Locate the cell with the specified text and output its (X, Y) center coordinate. 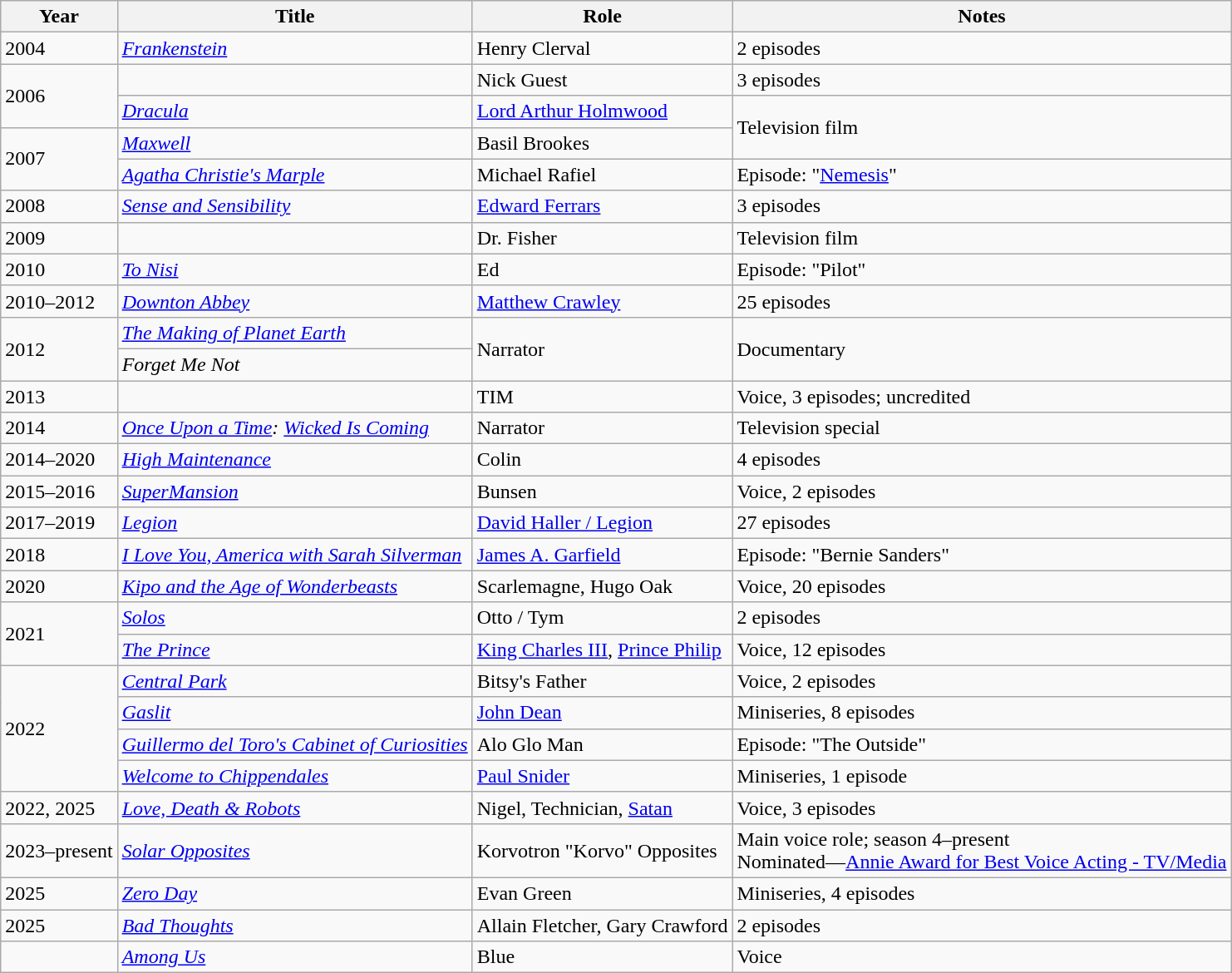
Bitsy's Father (602, 681)
Gaslit (294, 713)
Once Upon a Time: Wicked Is Coming (294, 428)
King Charles III, Prince Philip (602, 649)
Scarlemagne, Hugo Oak (602, 586)
Ed (602, 269)
Allain Fletcher, Gary Crawford (602, 926)
2023–present (59, 850)
Bad Thoughts (294, 926)
Television special (982, 428)
Among Us (294, 957)
Dr. Fisher (602, 238)
2010–2012 (59, 301)
The Prince (294, 649)
Main voice role; season 4–presentNominated—Annie Award for Best Voice Acting - TV/Media (982, 850)
Alo Glo Man (602, 744)
Legion (294, 523)
2018 (59, 555)
Miniseries, 4 episodes (982, 893)
Year (59, 17)
Korvotron "Korvo" Opposites (602, 850)
Dracula (294, 111)
Episode: "Pilot" (982, 269)
The Making of Planet Earth (294, 333)
Matthew Crawley (602, 301)
2022 (59, 729)
Maxwell (294, 143)
Downton Abbey (294, 301)
2021 (59, 634)
Voice, 12 episodes (982, 649)
Voice, 3 episodes; uncredited (982, 397)
Colin (602, 460)
2015–2016 (59, 491)
Agatha Christie's Marple (294, 175)
2012 (59, 348)
Solos (294, 618)
Lord Arthur Holmwood (602, 111)
2004 (59, 48)
Welcome to Chippendales (294, 776)
Henry Clerval (602, 48)
2007 (59, 159)
Edward Ferrars (602, 206)
2008 (59, 206)
Voice (982, 957)
Bunsen (602, 491)
Basil Brookes (602, 143)
Miniseries, 8 episodes (982, 713)
Nigel, Technician, Satan (602, 808)
James A. Garfield (602, 555)
Evan Green (602, 893)
2022, 2025 (59, 808)
Title (294, 17)
2009 (59, 238)
2017–2019 (59, 523)
Solar Opposites (294, 850)
2020 (59, 586)
Paul Snider (602, 776)
Voice, 20 episodes (982, 586)
Notes (982, 17)
TIM (602, 397)
To Nisi (294, 269)
Central Park (294, 681)
27 episodes (982, 523)
Episode: "Bernie Sanders" (982, 555)
2013 (59, 397)
Nick Guest (602, 80)
John Dean (602, 713)
25 episodes (982, 301)
Love, Death & Robots (294, 808)
2010 (59, 269)
Miniseries, 1 episode (982, 776)
Documentary (982, 348)
Episode: "Nemesis" (982, 175)
Sense and Sensibility (294, 206)
High Maintenance (294, 460)
Kipo and the Age of Wonderbeasts (294, 586)
Blue (602, 957)
2014–2020 (59, 460)
2014 (59, 428)
2006 (59, 96)
Forget Me Not (294, 364)
Zero Day (294, 893)
Role (602, 17)
Michael Rafiel (602, 175)
Otto / Tym (602, 618)
SuperMansion (294, 491)
Guillermo del Toro's Cabinet of Curiosities (294, 744)
David Haller / Legion (602, 523)
4 episodes (982, 460)
Voice, 3 episodes (982, 808)
Episode: "The Outside" (982, 744)
Frankenstein (294, 48)
I Love You, America with Sarah Silverman (294, 555)
